Identify which cell holds the provided text, then report its [x, y] central coordinate. 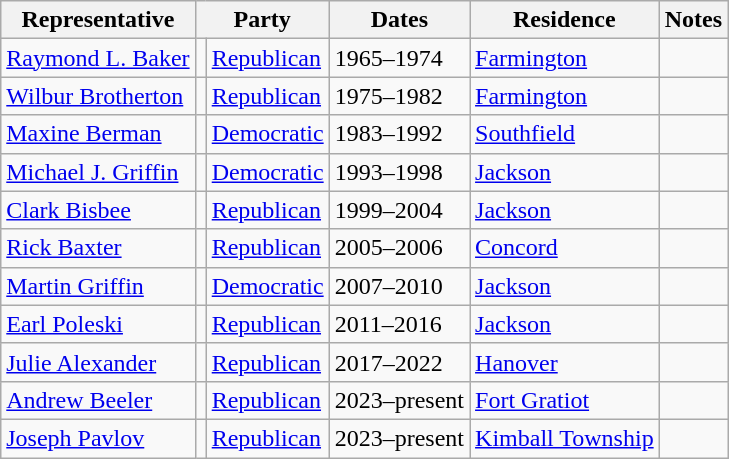
1975–1982 [399, 96]
1983–1992 [399, 134]
Joseph Pavlov [98, 438]
2005–2006 [399, 248]
Wilbur Brotherton [98, 96]
1965–1974 [399, 58]
Andrew Beeler [98, 400]
Dates [399, 20]
2007–2010 [399, 286]
Fort Gratiot [565, 400]
Maxine Berman [98, 134]
Earl Poleski [98, 324]
2017–2022 [399, 362]
Martin Griffin [98, 286]
Raymond L. Baker [98, 58]
1993–1998 [399, 172]
Concord [565, 248]
Residence [565, 20]
1999–2004 [399, 210]
Kimball Township [565, 438]
Party [262, 20]
Rick Baxter [98, 248]
Notes [693, 20]
Julie Alexander [98, 362]
Hanover [565, 362]
2011–2016 [399, 324]
Representative [98, 20]
Southfield [565, 134]
Clark Bisbee [98, 210]
Michael J. Griffin [98, 172]
